Scan for the cell matching the given text and deliver its [x, y] coordinate at center. 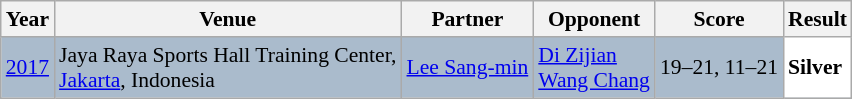
Lee Sang-min [467, 68]
Di Zijian Wang Chang [594, 68]
19–21, 11–21 [719, 68]
Silver [818, 68]
Jaya Raya Sports Hall Training Center,Jakarta, Indonesia [228, 68]
Score [719, 19]
Year [28, 19]
Result [818, 19]
Opponent [594, 19]
Partner [467, 19]
2017 [28, 68]
Venue [228, 19]
